Capture the cell that displays the provided text and extract its [x, y] central coordinate. 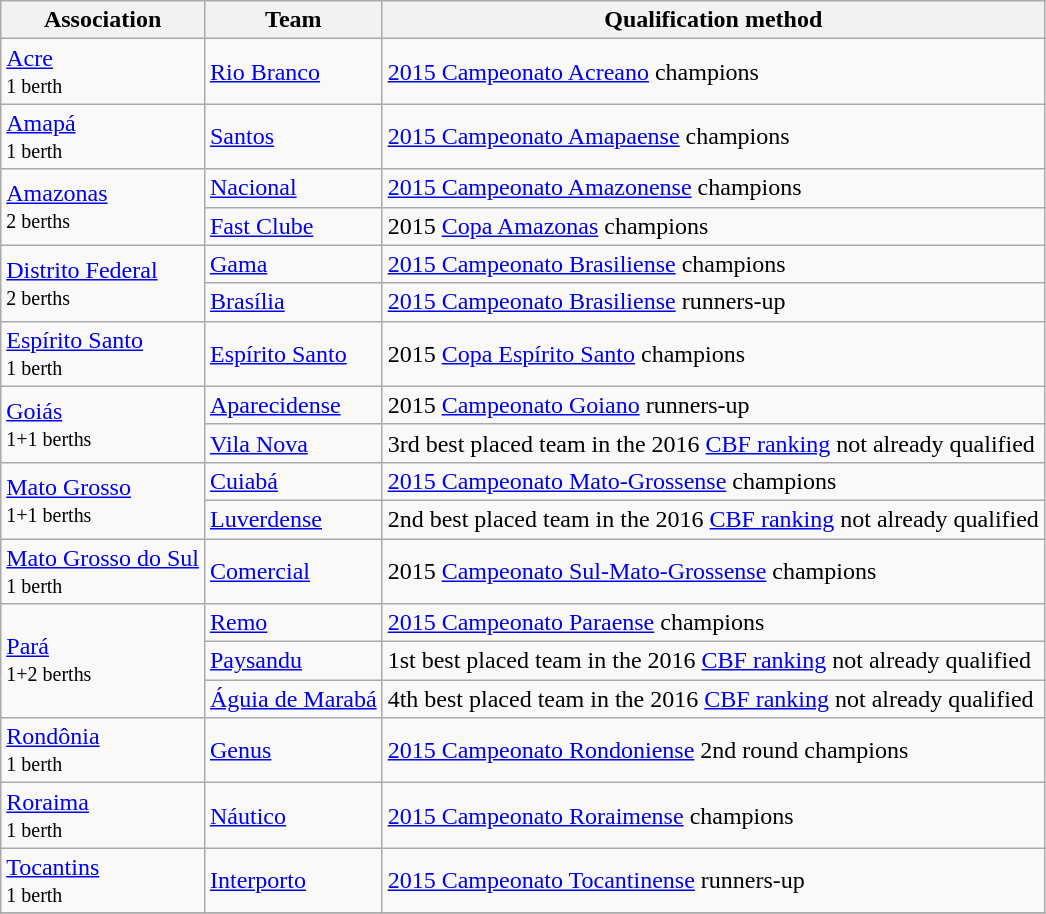
Genus [293, 750]
Cuiabá [293, 481]
Team [293, 20]
2015 Campeonato Roraimense champions [713, 816]
Fast Clube [293, 226]
4th best placed team in the 2016 CBF ranking not already qualified [713, 699]
Amazonas2 berths [103, 207]
2015 Campeonato Brasiliense champions [713, 264]
2015 Campeonato Paraense champions [713, 623]
Association [103, 20]
2015 Campeonato Goiano runners-up [713, 405]
2015 Campeonato Brasiliense runners-up [713, 302]
Náutico [293, 816]
Santos [293, 136]
Nacional [293, 188]
Águia de Marabá [293, 699]
Rondônia1 berth [103, 750]
2015 Campeonato Rondoniense 2nd round champions [713, 750]
Luverdense [293, 519]
2015 Copa Espírito Santo champions [713, 354]
Qualification method [713, 20]
2nd best placed team in the 2016 CBF ranking not already qualified [713, 519]
3rd best placed team in the 2016 CBF ranking not already qualified [713, 443]
Mato Grosso do Sul1 berth [103, 570]
Tocantins1 berth [103, 880]
2015 Campeonato Amapaense champions [713, 136]
Rio Branco [293, 72]
Vila Nova [293, 443]
Comercial [293, 570]
Goiás1+1 berths [103, 424]
Aparecidense [293, 405]
Acre1 berth [103, 72]
Amapá1 berth [103, 136]
Gama [293, 264]
Pará1+2 berths [103, 661]
1st best placed team in the 2016 CBF ranking not already qualified [713, 661]
2015 Campeonato Amazonense champions [713, 188]
Espírito Santo [293, 354]
2015 Campeonato Sul-Mato-Grossense champions [713, 570]
Roraima1 berth [103, 816]
2015 Copa Amazonas champions [713, 226]
Distrito Federal2 berths [103, 283]
Mato Grosso1+1 berths [103, 500]
Interporto [293, 880]
Brasília [293, 302]
2015 Campeonato Tocantinense runners-up [713, 880]
2015 Campeonato Mato-Grossense champions [713, 481]
2015 Campeonato Acreano champions [713, 72]
Espírito Santo1 berth [103, 354]
Remo [293, 623]
Paysandu [293, 661]
